Return the [X, Y] coordinate for the center point of the cell that contains the specified text.  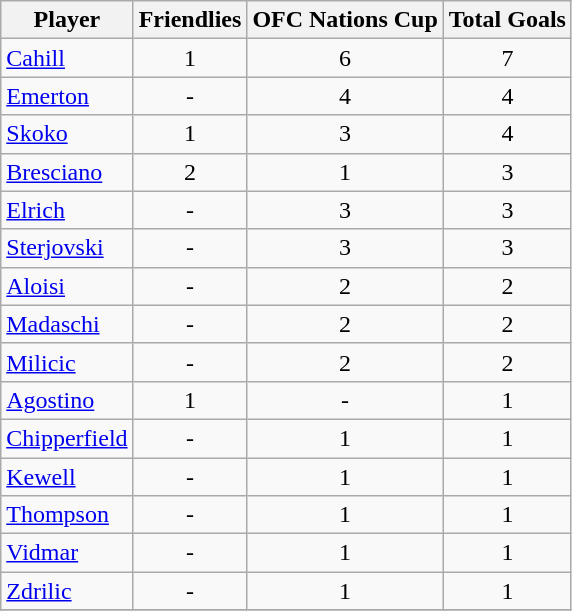
Milicic [67, 362]
Elrich [67, 210]
Aloisi [67, 286]
Friendlies [190, 20]
Total Goals [507, 20]
Vidmar [67, 553]
Madaschi [67, 324]
Sterjovski [67, 248]
7 [507, 58]
Cahill [67, 58]
6 [345, 58]
Kewell [67, 477]
Player [67, 20]
OFC Nations Cup [345, 20]
Skoko [67, 134]
Zdrilic [67, 591]
Chipperfield [67, 438]
Bresciano [67, 172]
Agostino [67, 400]
Thompson [67, 515]
Emerton [67, 96]
